Determine the [x, y] coordinate at the center of the cell enclosing the given text.  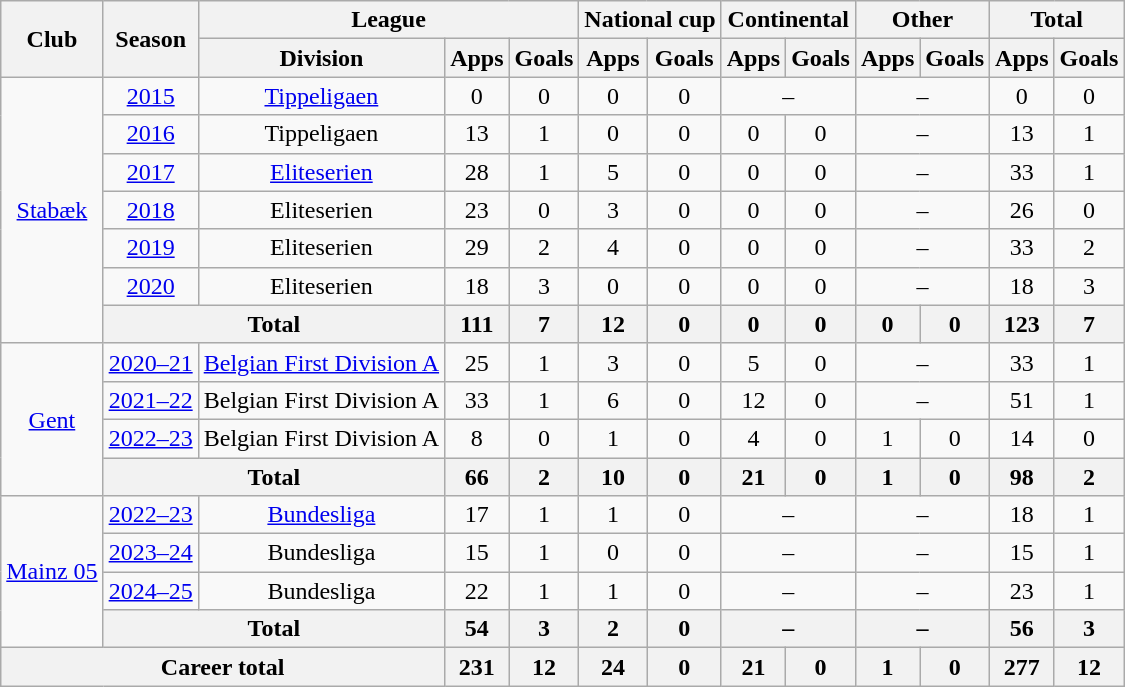
2021–22 [150, 400]
51 [1022, 400]
Continental [788, 20]
Career total [223, 667]
123 [1022, 324]
Season [150, 39]
98 [1022, 477]
2017 [150, 172]
54 [477, 629]
Stabæk [52, 210]
2019 [150, 248]
10 [613, 477]
2024–25 [150, 591]
24 [613, 667]
2018 [150, 210]
17 [477, 515]
66 [477, 477]
28 [477, 172]
2020 [150, 286]
231 [477, 667]
6 [613, 400]
14 [1022, 438]
8 [477, 438]
25 [477, 362]
22 [477, 591]
111 [477, 324]
2016 [150, 134]
2015 [150, 96]
League [388, 20]
277 [1022, 667]
26 [1022, 210]
29 [477, 248]
National cup [650, 20]
56 [1022, 629]
Gent [52, 419]
Other [922, 20]
2023–24 [150, 553]
Club [52, 39]
Mainz 05 [52, 572]
Division [321, 58]
2020–21 [150, 362]
